Return (X, Y) of the center of cell containing provided text 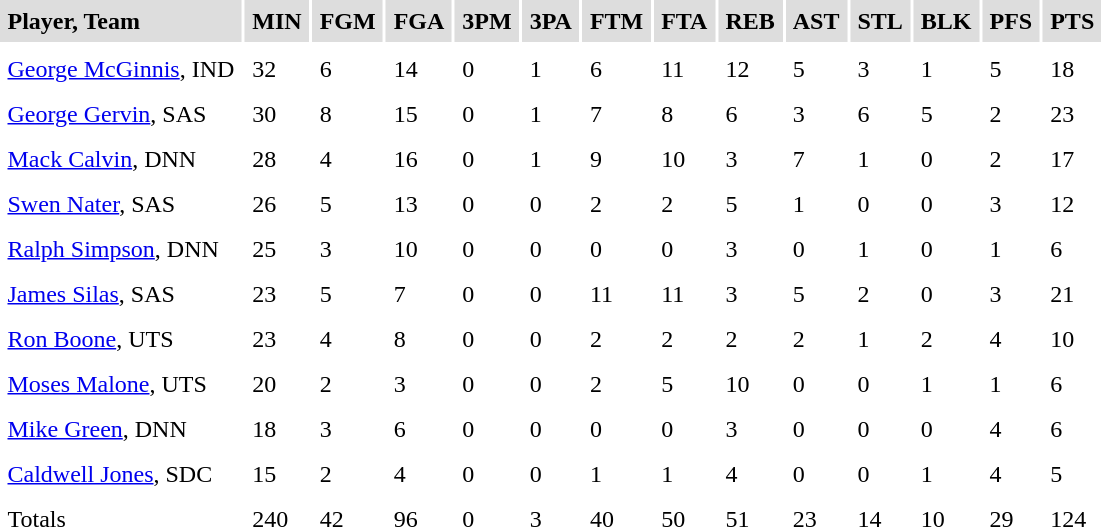
FGA (419, 21)
REB (750, 21)
Moses Malone, UTS (121, 384)
Ron Boone, UTS (121, 339)
STL (880, 21)
3PA (550, 21)
AST (816, 21)
MIN (277, 21)
28 (277, 159)
32 (277, 69)
16 (419, 159)
George McGinnis, IND (121, 69)
Mack Calvin, DNN (121, 159)
14 (419, 69)
13 (419, 204)
FGM (348, 21)
James Silas, SAS (121, 294)
PFS (1011, 21)
Mike Green, DNN (121, 429)
26 (277, 204)
BLK (946, 21)
FTM (616, 21)
9 (616, 159)
12 (750, 69)
Caldwell Jones, SDC (121, 474)
25 (277, 249)
George Gervin, SAS (121, 114)
Player, Team (121, 21)
20 (277, 384)
3PM (487, 21)
FTA (684, 21)
30 (277, 114)
Ralph Simpson, DNN (121, 249)
Swen Nater, SAS (121, 204)
18 (277, 429)
